Return the (X, Y) coordinate for the center point of the cell that contains the specified text.  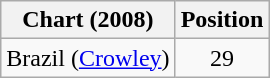
29 (222, 58)
Chart (2008) (88, 20)
Brazil (Crowley) (88, 58)
Position (222, 20)
